Find where the given text appears and provide that cell's center as (X, Y) coordinate. 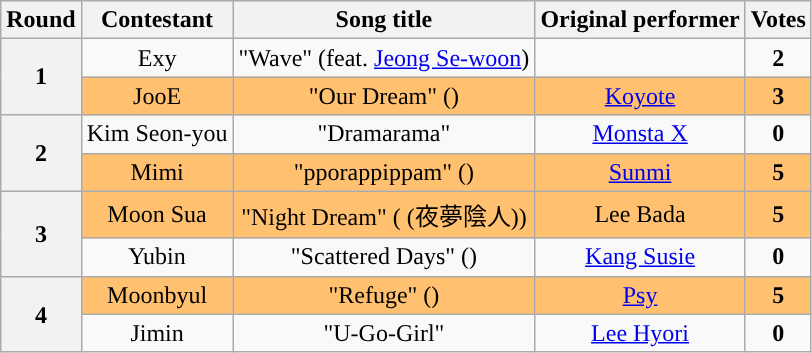
Contestant (157, 20)
Koyote (640, 96)
Original performer (640, 20)
4 (41, 314)
Jimin (157, 333)
"Night Dream" ( (夜夢陰人)) (384, 214)
Psy (640, 295)
Lee Hyori (640, 333)
"pporappippam" () (384, 172)
"Refuge" () (384, 295)
"U-Go-Girl" (384, 333)
"Dramarama" (384, 134)
Song title (384, 20)
Yubin (157, 257)
Sunmi (640, 172)
Monsta X (640, 134)
Kim Seon-you (157, 134)
Exy (157, 58)
JooE (157, 96)
"Wave" (feat. Jeong Se-woon) (384, 58)
Moonbyul (157, 295)
Votes (778, 20)
"Our Dream" () (384, 96)
Mimi (157, 172)
Moon Sua (157, 214)
"Scattered Days" () (384, 257)
Lee Bada (640, 214)
Round (41, 20)
1 (41, 77)
Kang Susie (640, 257)
